Search for the cell housing the specified text and yield its [X, Y] center coordinate. 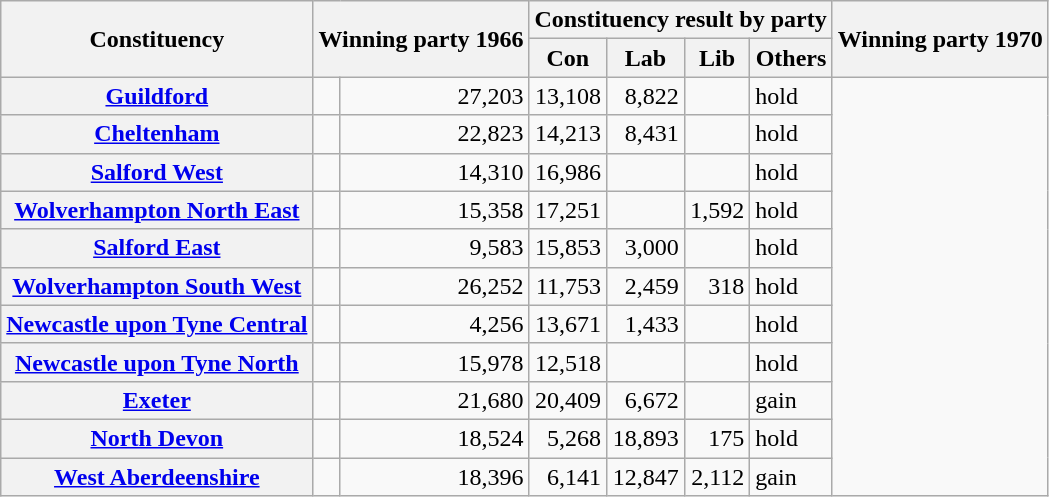
27,203 [434, 96]
9,583 [434, 248]
175 [717, 438]
21,680 [434, 400]
18,893 [646, 438]
Guildford [157, 96]
13,108 [568, 96]
12,518 [568, 362]
Winning party 1970 [940, 39]
15,853 [568, 248]
4,256 [434, 324]
5,268 [568, 438]
18,396 [434, 477]
13,671 [568, 324]
Salford West [157, 172]
Constituency result by party [680, 20]
Exeter [157, 400]
Cheltenham [157, 134]
Others [791, 58]
8,822 [646, 96]
14,213 [568, 134]
Lib [717, 58]
6,141 [568, 477]
17,251 [568, 210]
Lab [646, 58]
2,112 [717, 477]
1,592 [717, 210]
16,986 [568, 172]
Con [568, 58]
Winning party 1966 [421, 39]
6,672 [646, 400]
Newcastle upon Tyne North [157, 362]
8,431 [646, 134]
Salford East [157, 248]
12,847 [646, 477]
14,310 [434, 172]
2,459 [646, 286]
11,753 [568, 286]
Wolverhampton South West [157, 286]
3,000 [646, 248]
North Devon [157, 438]
15,978 [434, 362]
15,358 [434, 210]
Constituency [157, 39]
Newcastle upon Tyne Central [157, 324]
18,524 [434, 438]
26,252 [434, 286]
22,823 [434, 134]
West Aberdeenshire [157, 477]
318 [717, 286]
Wolverhampton North East [157, 210]
20,409 [568, 400]
1,433 [646, 324]
